Determine the [X, Y] coordinate at the center of the cell enclosing the given text.  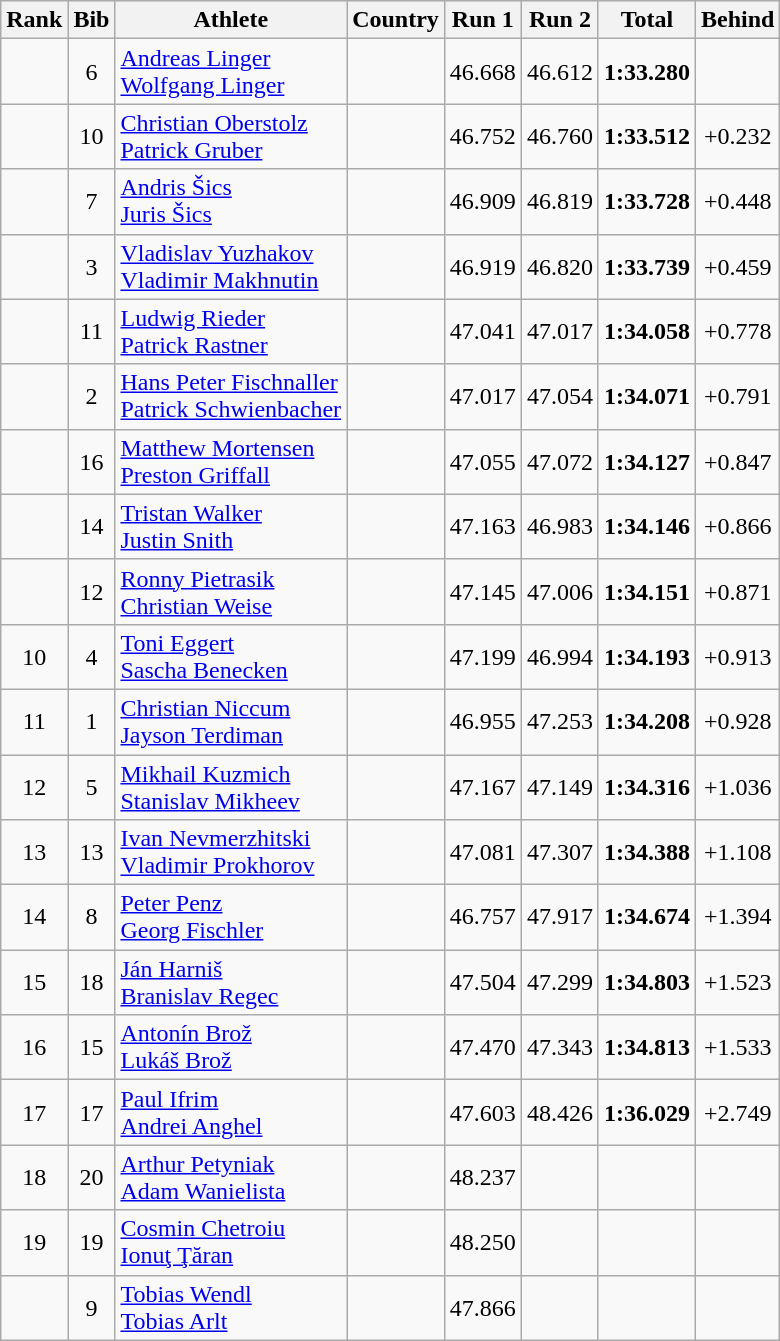
6 [92, 72]
+0.232 [738, 136]
Andreas LingerWolfgang Linger [231, 72]
+0.847 [738, 462]
+1.533 [738, 1048]
46.909 [482, 202]
1:33.512 [646, 136]
1:34.813 [646, 1048]
47.307 [560, 852]
47.006 [560, 592]
Christian NiccumJayson Terdiman [231, 722]
47.081 [482, 852]
Mikhail KuzmichStanislav Mikheev [231, 786]
+0.791 [738, 396]
7 [92, 202]
+0.871 [738, 592]
1:34.388 [646, 852]
Run 2 [560, 20]
46.819 [560, 202]
46.668 [482, 72]
46.612 [560, 72]
+2.749 [738, 1112]
9 [92, 1308]
47.470 [482, 1048]
Hans Peter FischnallerPatrick Schwienbacher [231, 396]
Behind [738, 20]
Tobias WendlTobias Arlt [231, 1308]
1:34.208 [646, 722]
Arthur PetyniakAdam Wanielista [231, 1178]
Christian OberstolzPatrick Gruber [231, 136]
+0.448 [738, 202]
47.145 [482, 592]
47.299 [560, 982]
Athlete [231, 20]
47.055 [482, 462]
1:34.058 [646, 332]
47.199 [482, 656]
3 [92, 266]
2 [92, 396]
46.760 [560, 136]
+0.459 [738, 266]
47.163 [482, 526]
46.919 [482, 266]
47.603 [482, 1112]
1 [92, 722]
Andris ŠicsJuris Šics [231, 202]
1:36.029 [646, 1112]
1:34.146 [646, 526]
Ján HarnišBranislav Regec [231, 982]
Toni EggertSascha Benecken [231, 656]
1:34.071 [646, 396]
1:33.739 [646, 266]
Rank [34, 20]
Bib [92, 20]
47.866 [482, 1308]
46.955 [482, 722]
Ronny PietrasikChristian Weise [231, 592]
5 [92, 786]
47.917 [560, 918]
47.253 [560, 722]
+0.778 [738, 332]
1:34.674 [646, 918]
48.250 [482, 1242]
Total [646, 20]
1:33.728 [646, 202]
46.752 [482, 136]
Ivan NevmerzhitskiVladimir Prokhorov [231, 852]
+0.928 [738, 722]
20 [92, 1178]
Paul IfrimAndrei Anghel [231, 1112]
46.983 [560, 526]
46.994 [560, 656]
Peter PenzGeorg Fischler [231, 918]
1:34.127 [646, 462]
4 [92, 656]
1:33.280 [646, 72]
48.237 [482, 1178]
+0.913 [738, 656]
+1.108 [738, 852]
+1.394 [738, 918]
47.504 [482, 982]
Country [396, 20]
46.757 [482, 918]
47.343 [560, 1048]
Matthew MortensenPreston Griffall [231, 462]
1:34.316 [646, 786]
+0.866 [738, 526]
8 [92, 918]
Ludwig RiederPatrick Rastner [231, 332]
47.041 [482, 332]
1:34.803 [646, 982]
46.820 [560, 266]
Vladislav YuzhakovVladimir Makhnutin [231, 266]
47.054 [560, 396]
Cosmin ChetroiuIonuţ Ţăran [231, 1242]
Antonín BrožLukáš Brož [231, 1048]
47.072 [560, 462]
+1.523 [738, 982]
1:34.193 [646, 656]
1:34.151 [646, 592]
48.426 [560, 1112]
Run 1 [482, 20]
+1.036 [738, 786]
47.167 [482, 786]
47.149 [560, 786]
Tristan WalkerJustin Snith [231, 526]
